Scan for the cell matching the given text and deliver its (x, y) coordinate at center. 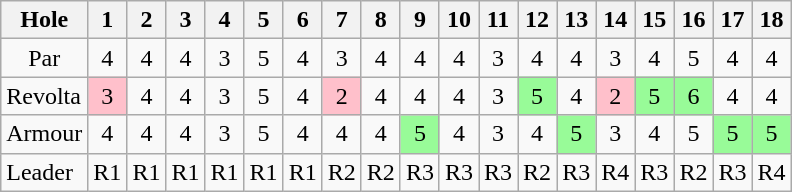
9 (420, 20)
Leader (44, 172)
12 (538, 20)
7 (342, 20)
11 (498, 20)
14 (616, 20)
8 (380, 20)
16 (694, 20)
17 (732, 20)
15 (654, 20)
1 (108, 20)
Hole (44, 20)
18 (772, 20)
Revolta (44, 96)
10 (458, 20)
13 (576, 20)
Armour (44, 134)
Par (44, 58)
